Search for the cell housing the specified text and yield its [x, y] center coordinate. 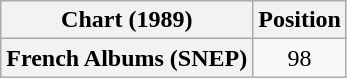
Chart (1989) [127, 20]
Position [300, 20]
98 [300, 58]
French Albums (SNEP) [127, 58]
